Search for the cell housing the specified text and yield its (X, Y) center coordinate. 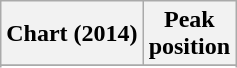
Peakposition (189, 34)
Chart (2014) (72, 34)
